Locate the cell with the specified text and output its [x, y] center coordinate. 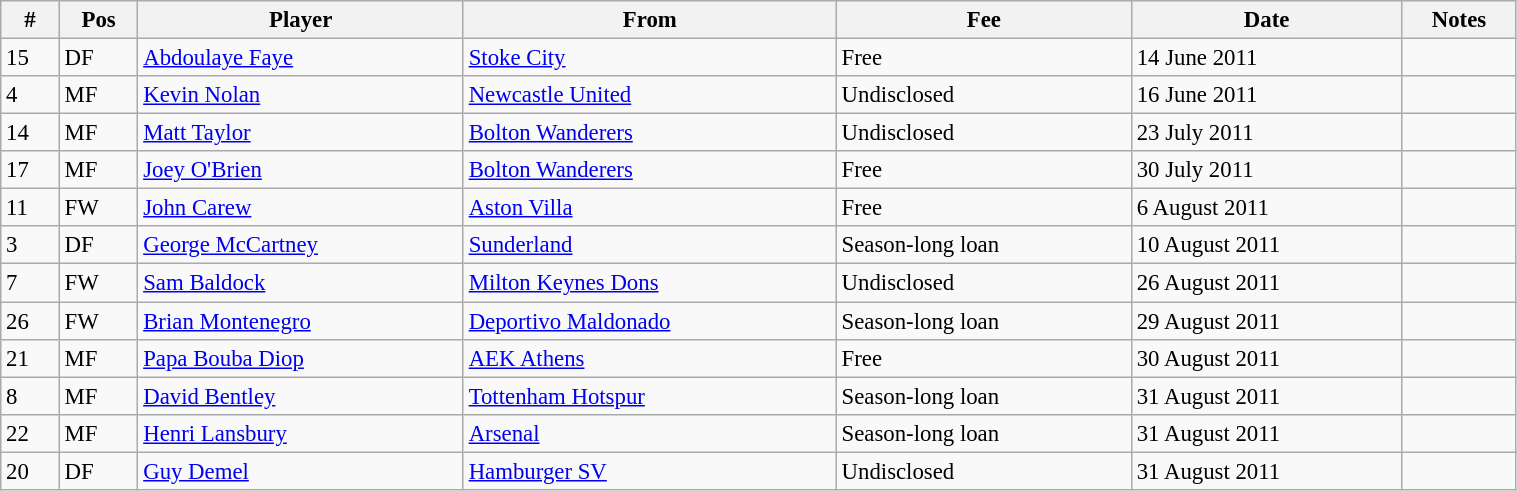
Milton Keynes Dons [650, 283]
Sunderland [650, 245]
Aston Villa [650, 208]
Tottenham Hotspur [650, 396]
Player [300, 20]
John Carew [300, 208]
Abdoulaye Faye [300, 58]
Notes [1459, 20]
Deportivo Maldonado [650, 321]
Kevin Nolan [300, 95]
Stoke City [650, 58]
11 [30, 208]
Newcastle United [650, 95]
26 August 2011 [1266, 283]
Arsenal [650, 433]
Pos [98, 20]
21 [30, 358]
26 [30, 321]
Joey O'Brien [300, 170]
30 July 2011 [1266, 170]
Matt Taylor [300, 133]
3 [30, 245]
Papa Bouba Diop [300, 358]
Henri Lansbury [300, 433]
16 June 2011 [1266, 95]
# [30, 20]
Hamburger SV [650, 471]
20 [30, 471]
David Bentley [300, 396]
George McCartney [300, 245]
23 July 2011 [1266, 133]
14 June 2011 [1266, 58]
14 [30, 133]
17 [30, 170]
Brian Montenegro [300, 321]
4 [30, 95]
7 [30, 283]
Sam Baldock [300, 283]
6 August 2011 [1266, 208]
Date [1266, 20]
8 [30, 396]
10 August 2011 [1266, 245]
From [650, 20]
Fee [984, 20]
15 [30, 58]
29 August 2011 [1266, 321]
AEK Athens [650, 358]
22 [30, 433]
Guy Demel [300, 471]
30 August 2011 [1266, 358]
